Provide the (x, y) coordinate of the cell's center where the given text is located.  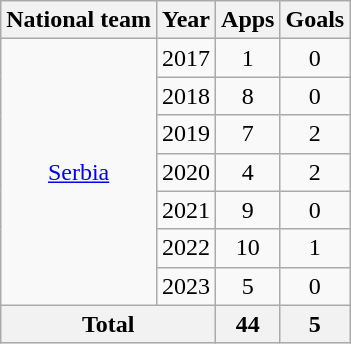
2017 (186, 58)
2019 (186, 134)
2020 (186, 172)
Serbia (79, 172)
2023 (186, 286)
8 (248, 96)
4 (248, 172)
Apps (248, 20)
7 (248, 134)
National team (79, 20)
2018 (186, 96)
44 (248, 324)
2021 (186, 210)
9 (248, 210)
Total (108, 324)
2022 (186, 248)
Year (186, 20)
10 (248, 248)
Goals (315, 20)
